Identify which cell holds the provided text, then report its [X, Y] central coordinate. 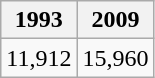
2009 [116, 20]
1993 [39, 20]
15,960 [116, 58]
11,912 [39, 58]
